Find where the given text appears and provide that cell's center as [X, Y] coordinate. 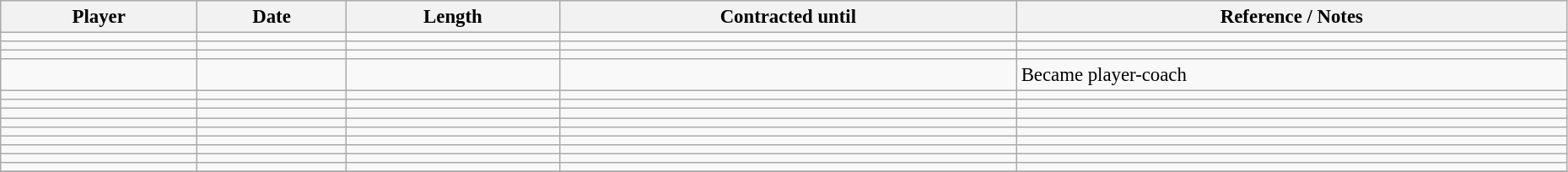
Player [100, 17]
Contracted until [788, 17]
Date [272, 17]
Became player-coach [1291, 75]
Reference / Notes [1291, 17]
Length [452, 17]
